Provide the (x, y) coordinate of the cell's center where the given text is located.  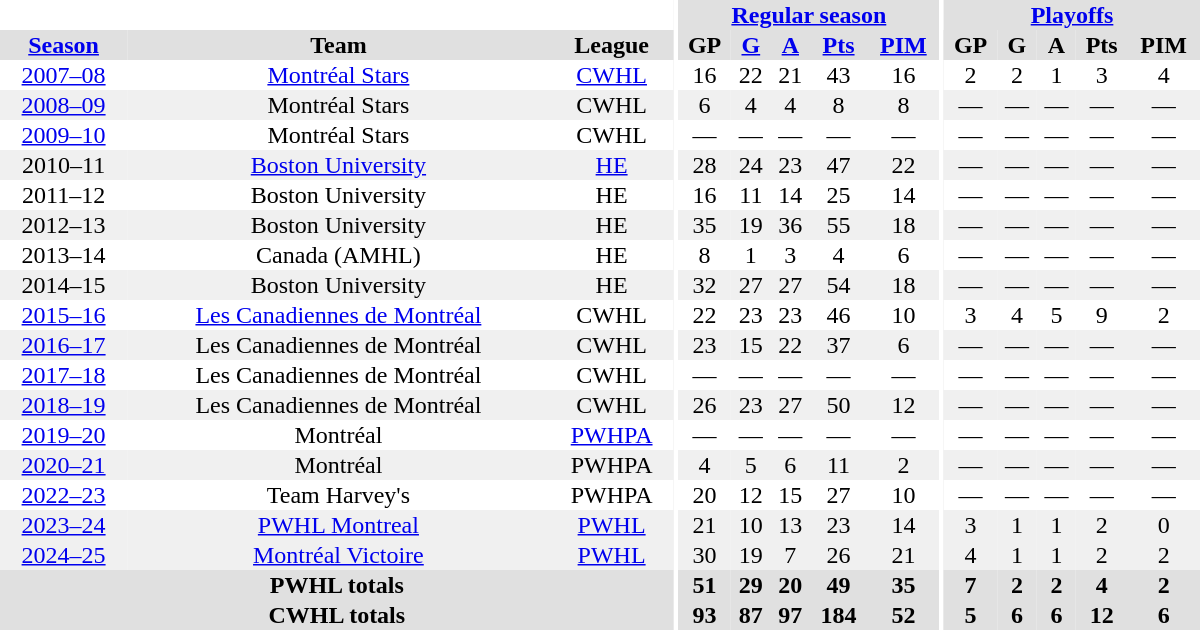
184 (838, 615)
2016–17 (64, 345)
2014–15 (64, 285)
2024–25 (64, 555)
54 (838, 285)
Regular season (809, 15)
30 (704, 555)
43 (838, 75)
2007–08 (64, 75)
0 (1164, 525)
37 (838, 345)
2010–11 (64, 165)
50 (838, 405)
2013–14 (64, 255)
Team (338, 45)
9 (1102, 315)
2017–18 (64, 375)
2019–20 (64, 435)
13 (790, 525)
2015–16 (64, 315)
52 (904, 615)
CWHL totals (337, 615)
46 (838, 315)
49 (838, 585)
Montréal Victoire (338, 555)
24 (750, 165)
2011–12 (64, 195)
PWHL Montreal (338, 525)
Team Harvey's (338, 495)
28 (704, 165)
2012–13 (64, 225)
Canada (AMHL) (338, 255)
Season (64, 45)
2018–19 (64, 405)
2023–24 (64, 525)
97 (790, 615)
2009–10 (64, 135)
25 (838, 195)
Playoffs (1072, 15)
2008–09 (64, 105)
87 (750, 615)
29 (750, 585)
93 (704, 615)
55 (838, 225)
32 (704, 285)
2022–23 (64, 495)
League (612, 45)
47 (838, 165)
2020–21 (64, 465)
36 (790, 225)
51 (704, 585)
PWHL totals (337, 585)
